From the cell containing the given text, extract its center point as (x, y) coordinate. 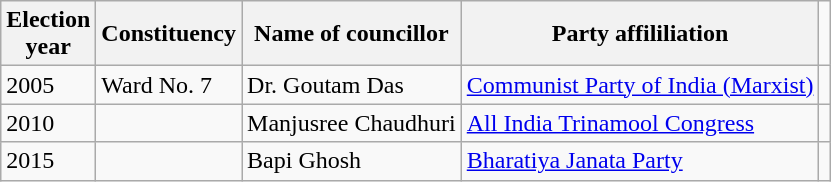
2015 (48, 161)
Bapi Ghosh (352, 161)
Dr. Goutam Das (352, 85)
Name of councillor (352, 34)
Communist Party of India (Marxist) (640, 85)
Manjusree Chaudhuri (352, 123)
Election year (48, 34)
2005 (48, 85)
Ward No. 7 (169, 85)
Bharatiya Janata Party (640, 161)
2010 (48, 123)
All India Trinamool Congress (640, 123)
Party affililiation (640, 34)
Constituency (169, 34)
